For the text-containing cell, return its midpoint in (X, Y) coordinate format. 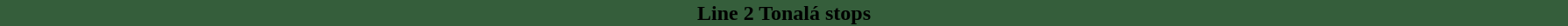
Line 2 Tonalá stops (784, 13)
